Return the [X, Y] coordinate for the center point of the cell that contains the specified text.  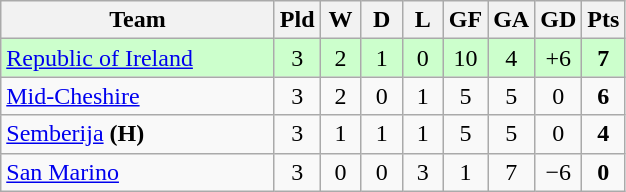
Team [138, 20]
−6 [558, 172]
GD [558, 20]
L [422, 20]
D [382, 20]
Semberija (H) [138, 134]
+6 [558, 58]
10 [465, 58]
San Marino [138, 172]
6 [604, 96]
Pld [297, 20]
W [340, 20]
GF [465, 20]
Pts [604, 20]
GA [512, 20]
Republic of Ireland [138, 58]
Mid-Cheshire [138, 96]
